Locate the cell with the specified text and output its (X, Y) center coordinate. 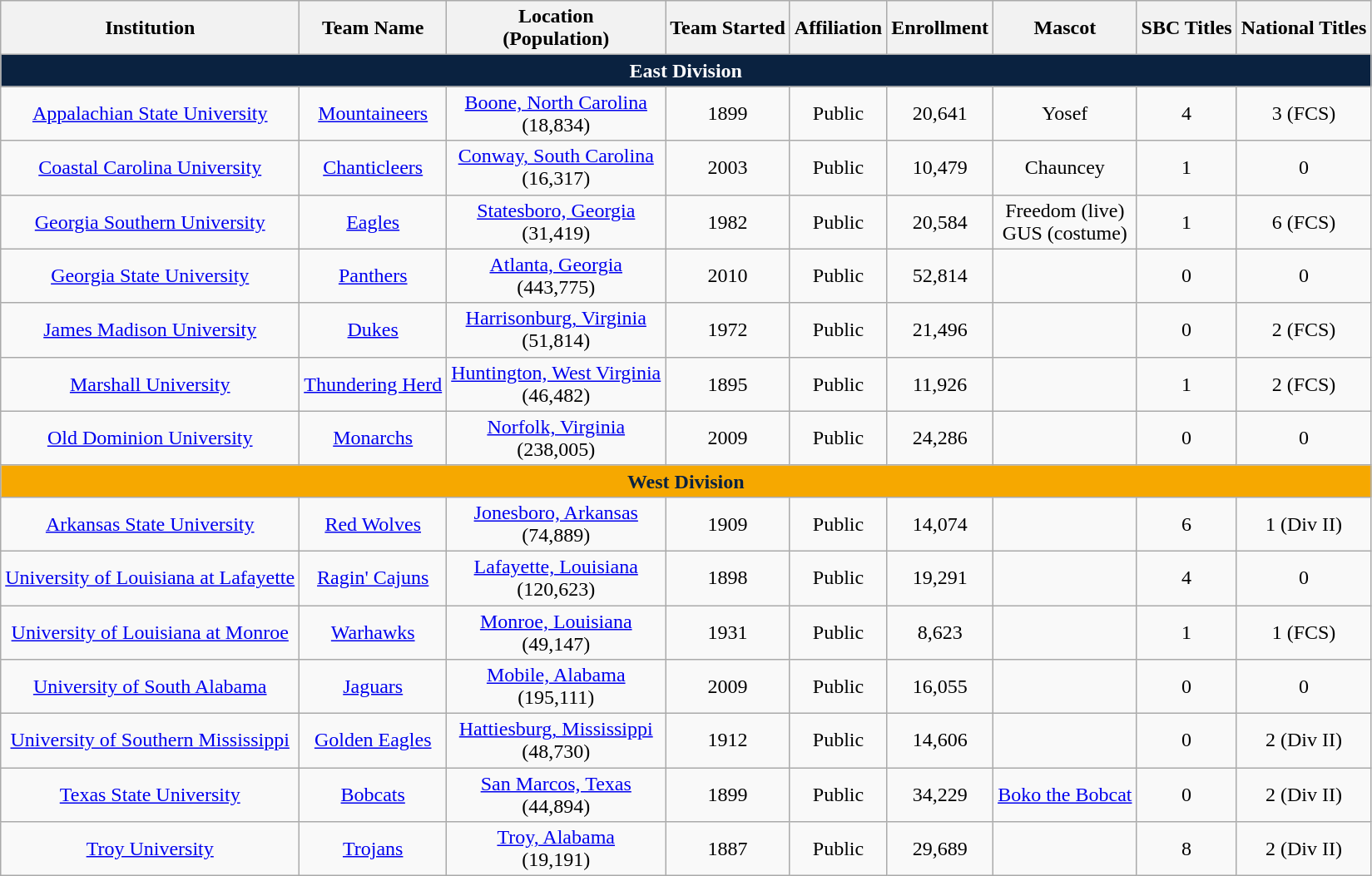
Thundering Herd (373, 384)
Boone, North Carolina(18,834) (556, 113)
Lafayette, Louisiana(120,623) (556, 577)
1972 (728, 329)
1 (Div II) (1304, 524)
University of South Alabama (150, 687)
1982 (728, 221)
Atlanta, Georgia(443,775) (556, 276)
Ragin' Cajuns (373, 577)
29,689 (940, 849)
Affiliation (838, 28)
Troy, Alabama(19,191) (556, 849)
Troy University (150, 849)
Team Name (373, 28)
SBC Titles (1186, 28)
6 (1186, 524)
2010 (728, 276)
Institution (150, 28)
Enrollment (940, 28)
20,584 (940, 221)
8 (1186, 849)
Arkansas State University (150, 524)
West Division (686, 481)
Hattiesburg, Mississippi(48,730) (556, 740)
Norfolk, Virginia(238,005) (556, 438)
Monarchs (373, 438)
Eagles (373, 221)
14,074 (940, 524)
Harrisonburg, Virginia(51,814) (556, 329)
Freedom (live) GUS (costume) (1065, 221)
Jaguars (373, 687)
Boko the Bobcat (1065, 795)
1887 (728, 849)
34,229 (940, 795)
Mobile, Alabama(195,111) (556, 687)
Mascot (1065, 28)
Dukes (373, 329)
1931 (728, 632)
Georgia State University (150, 276)
16,055 (940, 687)
Location(Population) (556, 28)
San Marcos, Texas(44,894) (556, 795)
14,606 (940, 740)
1 (FCS) (1304, 632)
Chauncey (1065, 168)
University of Louisiana at Lafayette (150, 577)
3 (FCS) (1304, 113)
Mountaineers (373, 113)
10,479 (940, 168)
Appalachian State University (150, 113)
Conway, South Carolina(16,317) (556, 168)
Statesboro, Georgia(31,419) (556, 221)
Golden Eagles (373, 740)
James Madison University (150, 329)
University of Southern Mississippi (150, 740)
8,623 (940, 632)
National Titles (1304, 28)
1909 (728, 524)
Marshall University (150, 384)
24,286 (940, 438)
Red Wolves (373, 524)
Yosef (1065, 113)
6 (FCS) (1304, 221)
Warhawks (373, 632)
Texas State University (150, 795)
Georgia Southern University (150, 221)
East Division (686, 71)
21,496 (940, 329)
Huntington, West Virginia(46,482) (556, 384)
2003 (728, 168)
1895 (728, 384)
Bobcats (373, 795)
1912 (728, 740)
Coastal Carolina University (150, 168)
Panthers (373, 276)
1898 (728, 577)
University of Louisiana at Monroe (150, 632)
Old Dominion University (150, 438)
Jonesboro, Arkansas(74,889) (556, 524)
Monroe, Louisiana(49,147) (556, 632)
Team Started (728, 28)
20,641 (940, 113)
52,814 (940, 276)
11,926 (940, 384)
19,291 (940, 577)
Chanticleers (373, 168)
Trojans (373, 849)
